From the cell containing the given text, extract its center point as [x, y] coordinate. 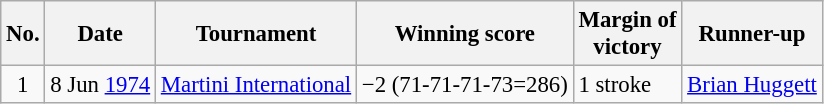
8 Jun 1974 [100, 85]
Margin ofvictory [628, 34]
Winning score [466, 34]
Brian Huggett [752, 85]
−2 (71-71-71-73=286) [466, 85]
Tournament [256, 34]
Date [100, 34]
Runner-up [752, 34]
1 stroke [628, 85]
Martini International [256, 85]
1 [23, 85]
No. [23, 34]
